Determine the (x, y) coordinate at the center of the cell enclosing the given text.  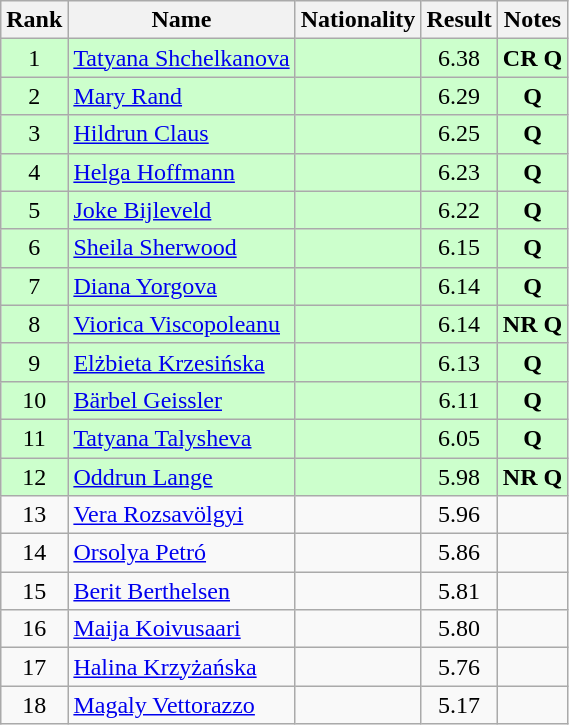
Notes (532, 20)
Orsolya Petró (182, 553)
6.13 (459, 362)
Oddrun Lange (182, 477)
5.96 (459, 515)
Tatyana Talysheva (182, 438)
Result (459, 20)
Name (182, 20)
14 (34, 553)
7 (34, 286)
Tatyana Shchelkanova (182, 58)
Vera Rozsavölgyi (182, 515)
6.25 (459, 134)
6.22 (459, 210)
2 (34, 96)
17 (34, 667)
13 (34, 515)
Helga Hoffmann (182, 172)
18 (34, 705)
1 (34, 58)
Halina Krzyżańska (182, 667)
5.86 (459, 553)
5 (34, 210)
9 (34, 362)
5.81 (459, 591)
4 (34, 172)
11 (34, 438)
15 (34, 591)
Mary Rand (182, 96)
Elżbieta Krzesińska (182, 362)
5.98 (459, 477)
6.29 (459, 96)
Berit Berthelsen (182, 591)
6.15 (459, 248)
Sheila Sherwood (182, 248)
5.76 (459, 667)
16 (34, 629)
Diana Yorgova (182, 286)
Magaly Vettorazzo (182, 705)
6 (34, 248)
Nationality (358, 20)
6.23 (459, 172)
Rank (34, 20)
3 (34, 134)
8 (34, 324)
Maija Koivusaari (182, 629)
12 (34, 477)
5.17 (459, 705)
6.11 (459, 400)
Bärbel Geissler (182, 400)
6.05 (459, 438)
5.80 (459, 629)
Joke Bijleveld (182, 210)
Hildrun Claus (182, 134)
CR Q (532, 58)
6.38 (459, 58)
Viorica Viscopoleanu (182, 324)
10 (34, 400)
